Capture the cell that displays the provided text and extract its (X, Y) central coordinate. 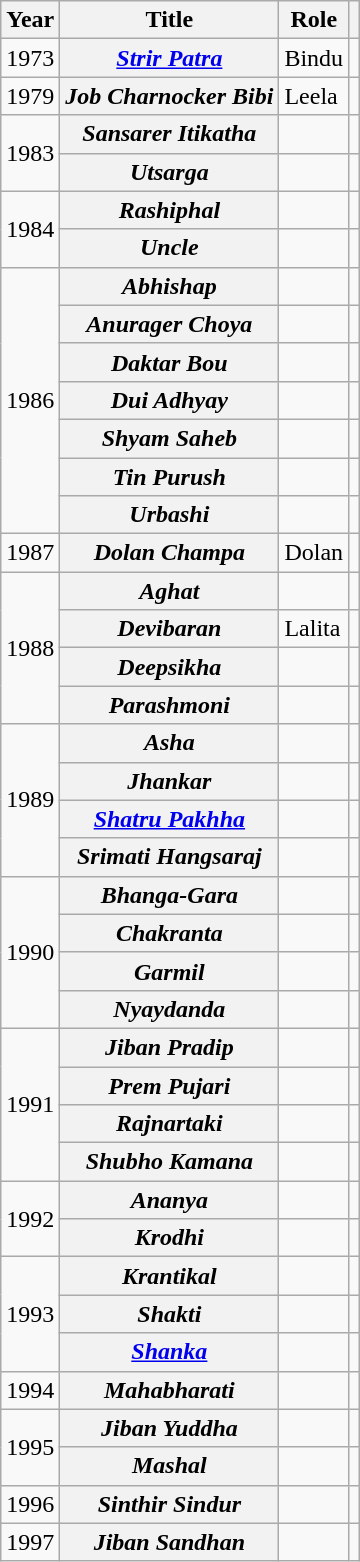
1988 (30, 648)
Krantikal (170, 1276)
Sansarer Itikatha (170, 134)
Aghat (170, 591)
Jiban Pradip (170, 1047)
Year (30, 20)
1996 (30, 1504)
1989 (30, 800)
Tin Purush (170, 477)
Mashal (170, 1466)
Nyaydanda (170, 1009)
Anurager Choya (170, 324)
Daktar Bou (170, 362)
Shakti (170, 1314)
1987 (30, 553)
Mahabharati (170, 1390)
Abhishap (170, 286)
Urbashi (170, 515)
Bindu (314, 58)
Asha (170, 743)
Parashmoni (170, 705)
1979 (30, 96)
Rajnartaki (170, 1124)
1997 (30, 1542)
Shubho Kamana (170, 1162)
1995 (30, 1447)
Title (170, 20)
Lalita (314, 629)
Shanka (170, 1352)
1991 (30, 1104)
Deepsikha (170, 667)
Shatru Pakhha (170, 819)
Ananya (170, 1200)
1990 (30, 952)
Dolan Champa (170, 553)
Jiban Sandhan (170, 1542)
Srimati Hangsaraj (170, 857)
Role (314, 20)
Jhankar (170, 781)
1973 (30, 58)
Dolan (314, 553)
Dui Adhyay (170, 400)
1983 (30, 153)
Strir Patra (170, 58)
Devibaran (170, 629)
Krodhi (170, 1238)
Leela (314, 96)
Jiban Yuddha (170, 1428)
Bhanga-Gara (170, 895)
Shyam Saheb (170, 438)
Rashiphal (170, 210)
Prem Pujari (170, 1085)
1986 (30, 400)
1984 (30, 229)
1994 (30, 1390)
Job Charnocker Bibi (170, 96)
Chakranta (170, 933)
Sinthir Sindur (170, 1504)
Uncle (170, 248)
Garmil (170, 971)
1993 (30, 1314)
1992 (30, 1219)
Utsarga (170, 172)
